For the text-containing cell, return its midpoint in [X, Y] coordinate format. 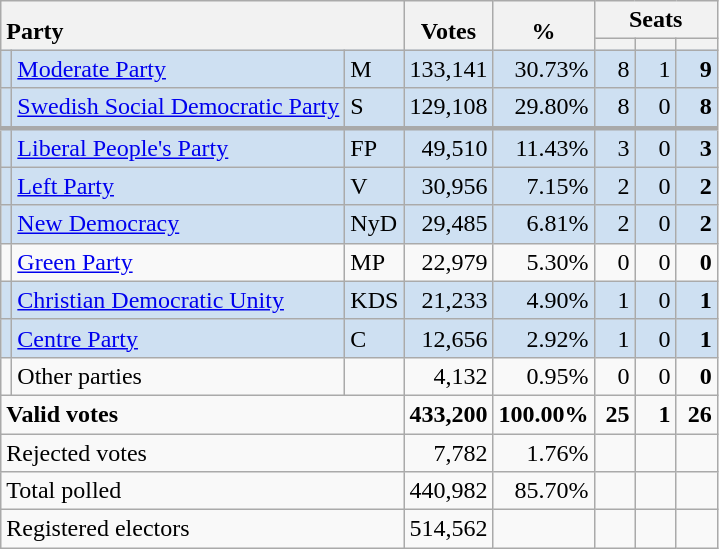
2.92% [544, 338]
Centre Party [178, 338]
% [544, 26]
4,132 [448, 376]
Liberal People's Party [178, 148]
129,108 [448, 108]
100.00% [544, 414]
433,200 [448, 414]
0.95% [544, 376]
Registered electors [202, 529]
V [374, 186]
S [374, 108]
C [374, 338]
7,782 [448, 453]
Party [202, 26]
21,233 [448, 300]
Seats [656, 20]
9 [696, 69]
M [374, 69]
NyD [374, 224]
4.90% [544, 300]
Valid votes [202, 414]
5.30% [544, 262]
New Democracy [178, 224]
Swedish Social Democratic Party [178, 108]
25 [614, 414]
440,982 [448, 491]
30,956 [448, 186]
133,141 [448, 69]
514,562 [448, 529]
30.73% [544, 69]
Votes [448, 26]
11.43% [544, 148]
MP [374, 262]
Rejected votes [202, 453]
29.80% [544, 108]
85.70% [544, 491]
Christian Democratic Unity [178, 300]
22,979 [448, 262]
26 [696, 414]
49,510 [448, 148]
FP [374, 148]
29,485 [448, 224]
1.76% [544, 453]
Moderate Party [178, 69]
Green Party [178, 262]
6.81% [544, 224]
Total polled [202, 491]
12,656 [448, 338]
Left Party [178, 186]
7.15% [544, 186]
Other parties [178, 376]
KDS [374, 300]
